Extract the [X, Y] coordinate from the center of the cell holding the provided text.  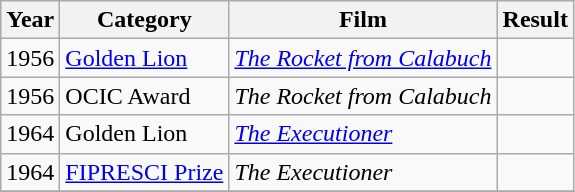
OCIC Award [144, 96]
Year [30, 20]
FIPRESCI Prize [144, 172]
Film [363, 20]
Category [144, 20]
Result [535, 20]
